For the text-containing cell, return its midpoint in [x, y] coordinate format. 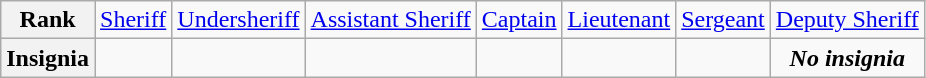
Lieutenant [619, 20]
Assistant Sheriff [390, 20]
Sergeant [724, 20]
Insignia [48, 58]
Undersheriff [238, 20]
Rank [48, 20]
Sheriff [134, 20]
Captain [519, 20]
Deputy Sheriff [847, 20]
No insignia [847, 58]
